Determine the [x, y] coordinate at the center of the cell enclosing the given text.  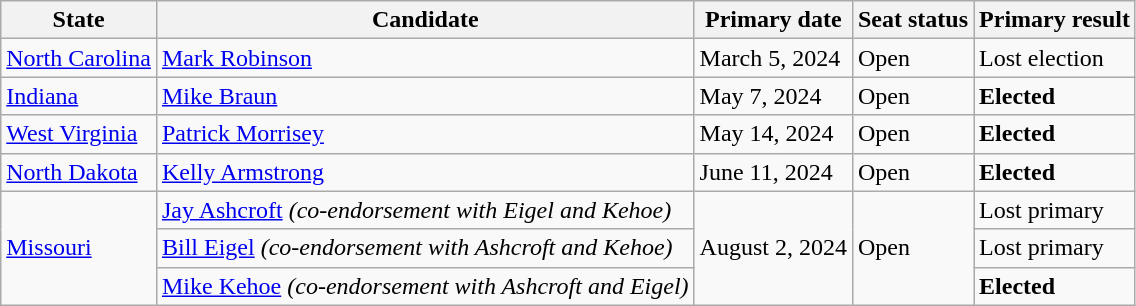
State [79, 20]
North Carolina [79, 58]
March 5, 2024 [773, 58]
May 14, 2024 [773, 134]
North Dakota [79, 172]
Candidate [425, 20]
Mike Kehoe (co-endorsement with Ashcroft and Eigel) [425, 286]
Kelly Armstrong [425, 172]
May 7, 2024 [773, 96]
Bill Eigel (co-endorsement with Ashcroft and Kehoe) [425, 248]
West Virginia [79, 134]
Mark Robinson [425, 58]
Mike Braun [425, 96]
Lost election [1055, 58]
Patrick Morrisey [425, 134]
Indiana [79, 96]
Primary date [773, 20]
Primary result [1055, 20]
Missouri [79, 248]
Seat status [912, 20]
August 2, 2024 [773, 248]
Jay Ashcroft (co-endorsement with Eigel and Kehoe) [425, 210]
June 11, 2024 [773, 172]
